From the cell containing the given text, extract its center point as (X, Y) coordinate. 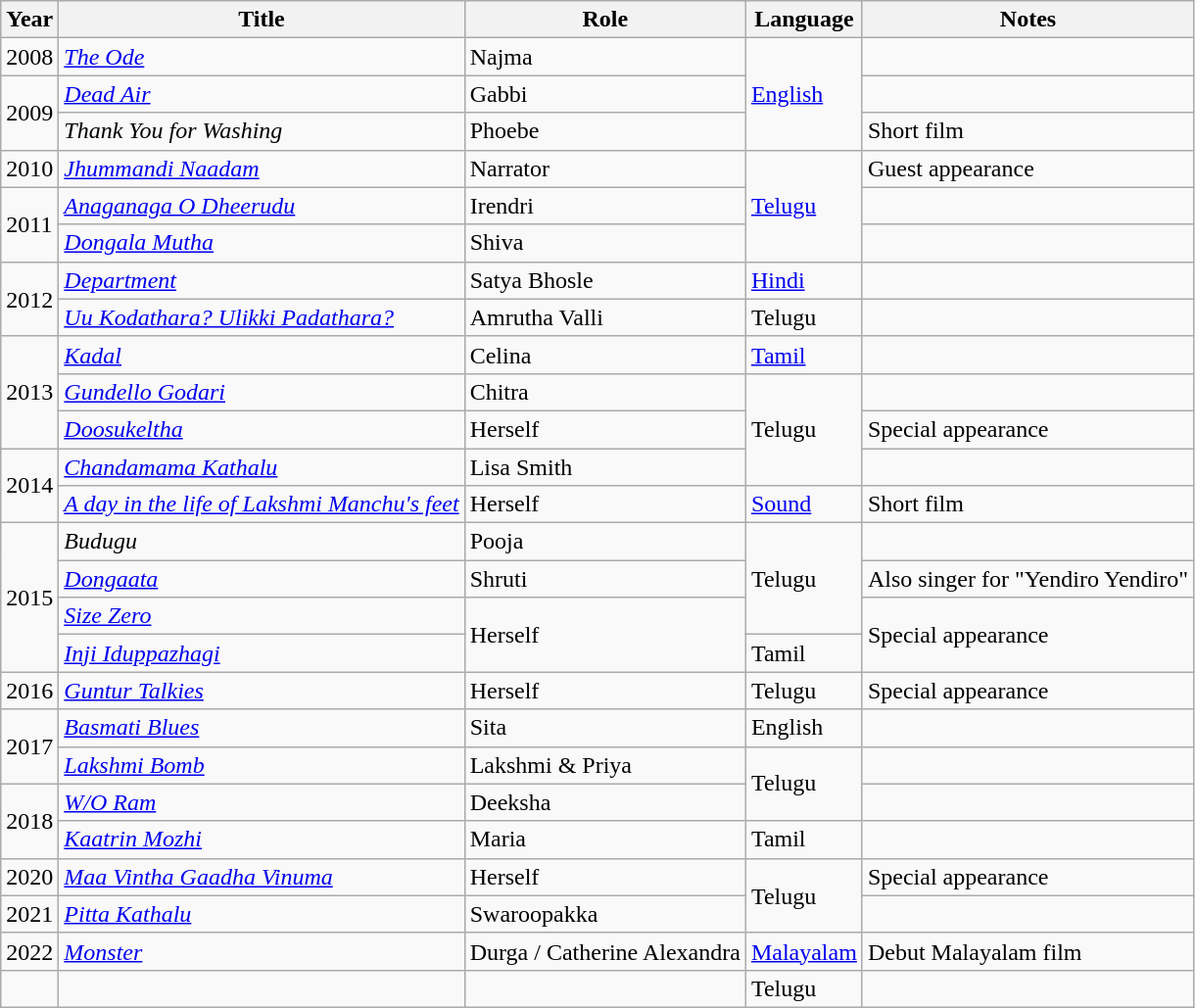
Also singer for "Yendiro Yendiro" (1028, 579)
Uu Kodathara? Ulikki Padathara? (262, 317)
Deeksha (605, 802)
Swaroopakka (605, 914)
Gundello Godari (262, 392)
Chitra (605, 392)
Hindi (803, 280)
Shiva (605, 243)
Lakshmi Bomb (262, 765)
2009 (29, 113)
Budugu (262, 542)
Anaganaga O Dheerudu (262, 206)
Thank You for Washing (262, 131)
Phoebe (605, 131)
Notes (1028, 20)
Maa Vintha Gaadha Vinuma (262, 877)
Guest appearance (1028, 168)
Chandamama Kathalu (262, 467)
Lakshmi & Priya (605, 765)
2014 (29, 486)
2017 (29, 746)
2016 (29, 691)
Irendri (605, 206)
The Ode (262, 57)
Amrutha Valli (605, 317)
Dongaata (262, 579)
Kadal (262, 355)
Inji Iduppazhagi (262, 653)
Jhummandi Naadam (262, 168)
A day in the life of Lakshmi Manchu's feet (262, 504)
Malayalam (803, 951)
2015 (29, 598)
Shruti (605, 579)
Pooja (605, 542)
Year (29, 20)
Language (803, 20)
Gabbi (605, 94)
Pitta Kathalu (262, 914)
2011 (29, 224)
Guntur Talkies (262, 691)
Kaatrin Mozhi (262, 840)
Durga / Catherine Alexandra (605, 951)
Debut Malayalam film (1028, 951)
Department (262, 280)
Sita (605, 728)
2022 (29, 951)
Celina (605, 355)
Maria (605, 840)
Najma (605, 57)
2021 (29, 914)
Dead Air (262, 94)
Role (605, 20)
Basmati Blues (262, 728)
Dongala Mutha (262, 243)
Doosukeltha (262, 429)
2020 (29, 877)
2012 (29, 299)
Sound (803, 504)
Size Zero (262, 616)
2008 (29, 57)
Satya Bhosle (605, 280)
2018 (29, 821)
2010 (29, 168)
Lisa Smith (605, 467)
2013 (29, 392)
Narrator (605, 168)
Monster (262, 951)
Title (262, 20)
W/O Ram (262, 802)
